For the text-containing cell, return its midpoint in [x, y] coordinate format. 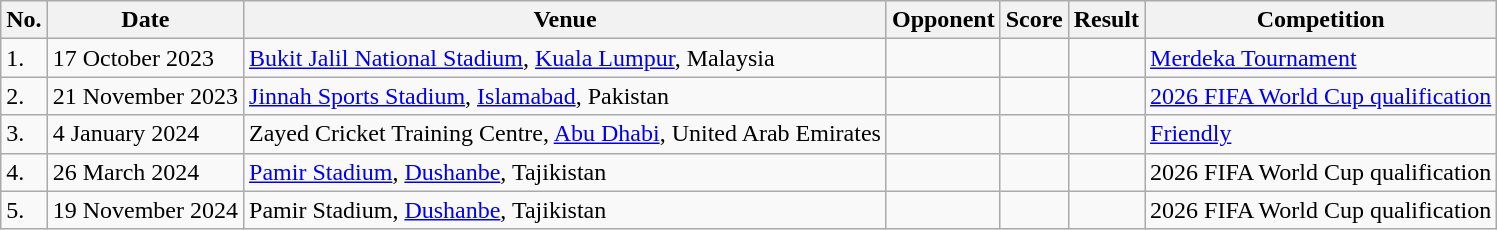
2. [24, 96]
Jinnah Sports Stadium, Islamabad, Pakistan [566, 96]
Date [145, 20]
17 October 2023 [145, 58]
3. [24, 134]
Zayed Cricket Training Centre, Abu Dhabi, United Arab Emirates [566, 134]
4 January 2024 [145, 134]
Opponent [943, 20]
Bukit Jalil National Stadium, Kuala Lumpur, Malaysia [566, 58]
Venue [566, 20]
No. [24, 20]
21 November 2023 [145, 96]
19 November 2024 [145, 210]
Friendly [1321, 134]
1. [24, 58]
Result [1106, 20]
Competition [1321, 20]
4. [24, 172]
26 March 2024 [145, 172]
5. [24, 210]
Score [1034, 20]
Merdeka Tournament [1321, 58]
